Return (X, Y) of the center of cell containing provided text 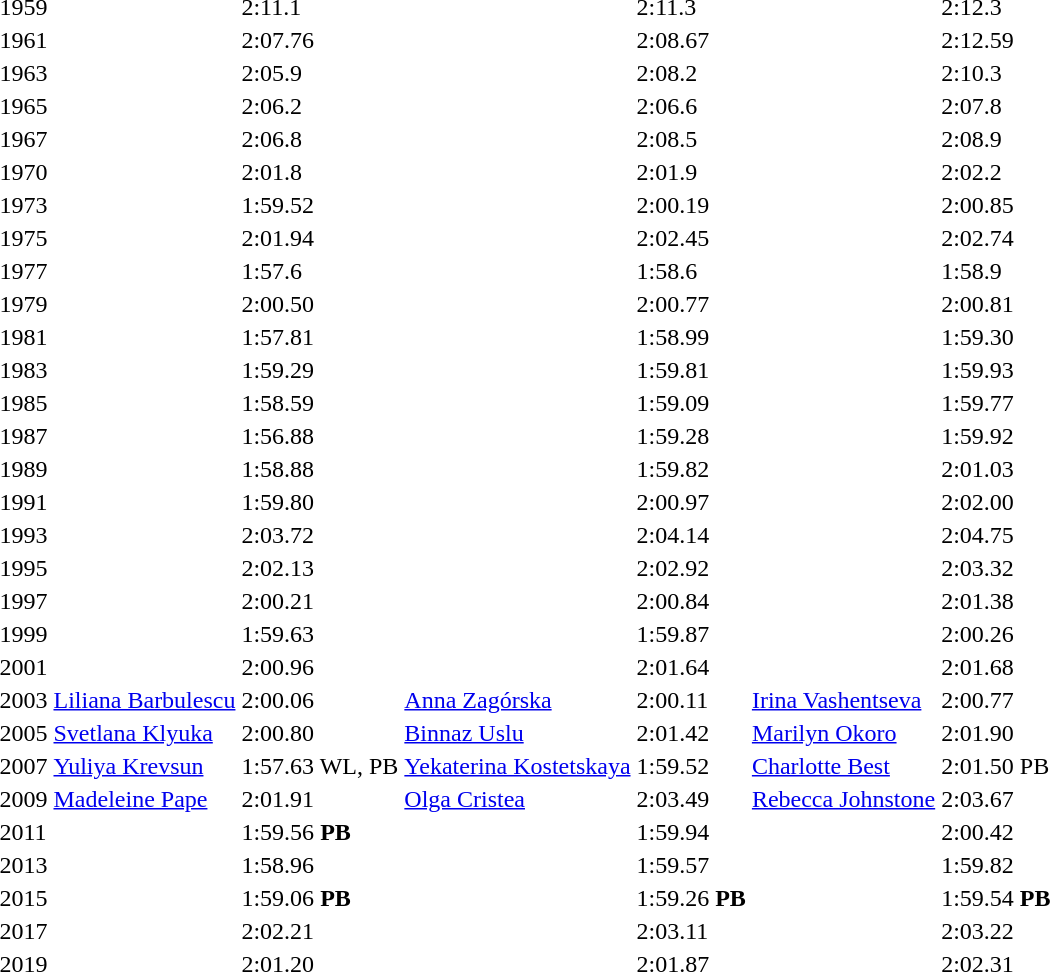
Madeleine Pape (144, 799)
1:58.99 (691, 337)
2:08.67 (691, 40)
1:59.80 (320, 502)
2:06.2 (320, 106)
2:08.5 (691, 139)
2:00.80 (320, 733)
1:58.88 (320, 469)
2:00.84 (691, 601)
2:00.06 (320, 700)
2:02.21 (320, 931)
Olga Cristea (518, 799)
Charlotte Best (843, 766)
1:59.29 (320, 370)
2:01.42 (691, 733)
2:00.11 (691, 700)
1:58.96 (320, 865)
Yuliya Krevsun (144, 766)
1:59.26 PB (691, 898)
Yekaterina Kostetskaya (518, 766)
2:00.97 (691, 502)
Binnaz Uslu (518, 733)
Marilyn Okoro (843, 733)
2:02.13 (320, 568)
2:01.91 (320, 799)
2:00.50 (320, 304)
1:59.57 (691, 865)
Svetlana Klyuka (144, 733)
Anna Zagórska (518, 700)
1:59.81 (691, 370)
1:58.59 (320, 403)
1:59.63 (320, 634)
1:57.81 (320, 337)
2:00.19 (691, 205)
1:59.09 (691, 403)
2:06.8 (320, 139)
2:00.21 (320, 601)
2:05.9 (320, 73)
1:59.82 (691, 469)
1:59.06 PB (320, 898)
1:59.87 (691, 634)
2:01.9 (691, 172)
2:01.94 (320, 238)
1:57.63 WL, PB (320, 766)
2:04.14 (691, 535)
2:08.2 (691, 73)
1:56.88 (320, 436)
1:59.28 (691, 436)
1:59.56 PB (320, 832)
2:00.96 (320, 667)
1:59.94 (691, 832)
2:02.45 (691, 238)
2:00.77 (691, 304)
1:58.6 (691, 271)
2:01.64 (691, 667)
2:06.6 (691, 106)
2:03.11 (691, 931)
2:01.8 (320, 172)
2:03.49 (691, 799)
2:03.72 (320, 535)
Rebecca Johnstone (843, 799)
2:07.76 (320, 40)
2:02.92 (691, 568)
Irina Vashentseva (843, 700)
1:57.6 (320, 271)
Liliana Barbulescu (144, 700)
